Detect which cell encompasses the target text, then output its (X, Y) center coordinate. 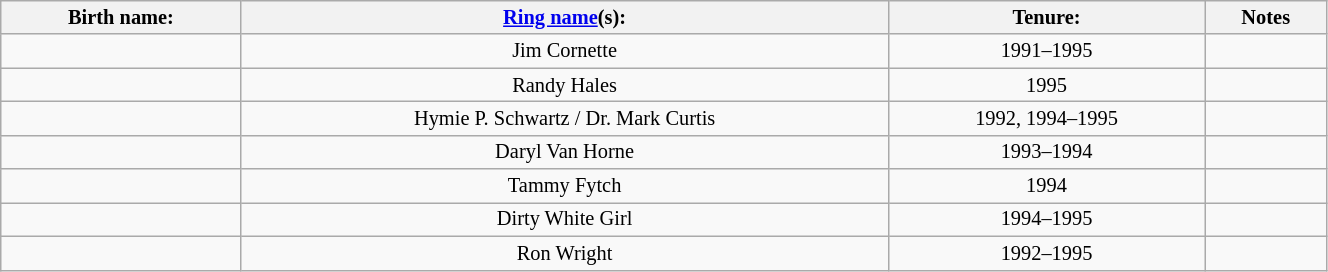
Birth name: (121, 17)
1994–1995 (1046, 219)
Tammy Fytch (564, 186)
Jim Cornette (564, 51)
1993–1994 (1046, 152)
Randy Hales (564, 85)
1994 (1046, 186)
1991–1995 (1046, 51)
Ron Wright (564, 253)
Dirty White Girl (564, 219)
Daryl Van Horne (564, 152)
Ring name(s): (564, 17)
Notes (1266, 17)
1995 (1046, 85)
1992, 1994–1995 (1046, 118)
1992–1995 (1046, 253)
Hymie P. Schwartz / Dr. Mark Curtis (564, 118)
Tenure: (1046, 17)
